Pinpoint the cell where the given text exists, returning its [X, Y] midpoint coordinate. 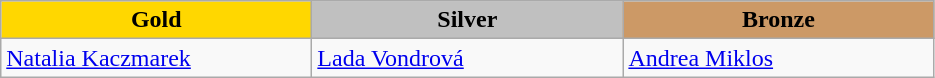
Bronze [778, 20]
Andrea Miklos [778, 58]
Silver [468, 20]
Lada Vondrová [468, 58]
Natalia Kaczmarek [156, 58]
Gold [156, 20]
